Capture the cell that displays the provided text and extract its (x, y) central coordinate. 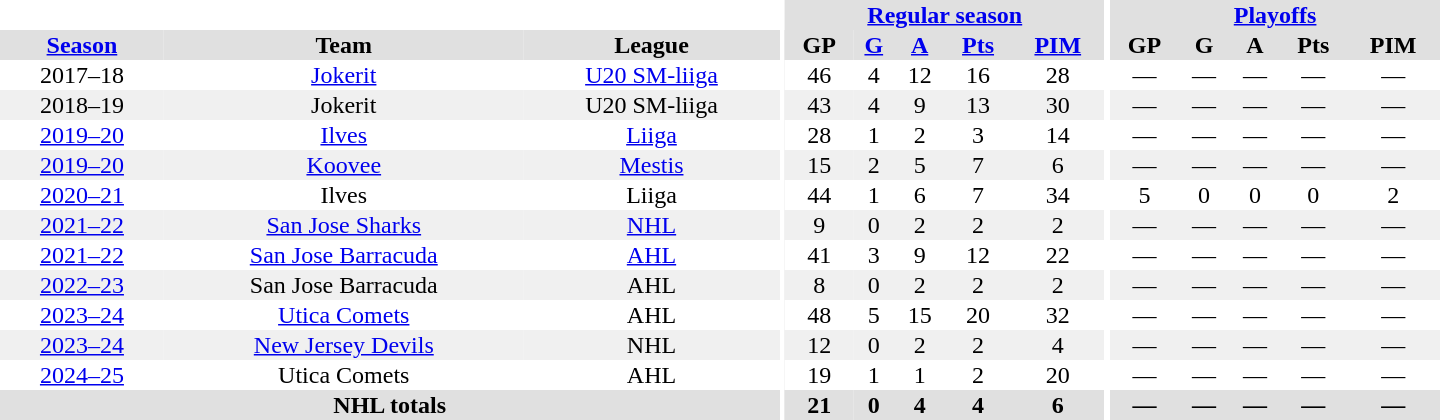
13 (978, 105)
San Jose Sharks (344, 225)
New Jersey Devils (344, 345)
Regular season (945, 15)
2018–19 (82, 105)
Season (82, 45)
14 (1058, 135)
22 (1058, 255)
2022–23 (82, 285)
41 (819, 255)
44 (819, 195)
Team (344, 45)
8 (819, 285)
32 (1058, 315)
2020–21 (82, 195)
Koovee (344, 165)
21 (819, 405)
16 (978, 75)
2017–18 (82, 75)
Mestis (652, 165)
30 (1058, 105)
NHL totals (390, 405)
48 (819, 315)
League (652, 45)
34 (1058, 195)
46 (819, 75)
19 (819, 375)
43 (819, 105)
Playoffs (1275, 15)
2024–25 (82, 375)
